Search for the cell housing the specified text and yield its (X, Y) center coordinate. 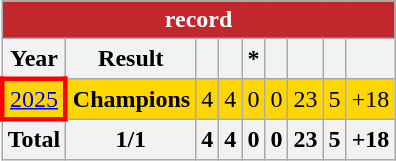
* (254, 59)
1/1 (131, 139)
Champions (131, 98)
Total (34, 139)
record (198, 20)
Year (34, 59)
Result (131, 59)
2025 (34, 98)
